Extract the (x, y) coordinate from the center of the cell holding the provided text.  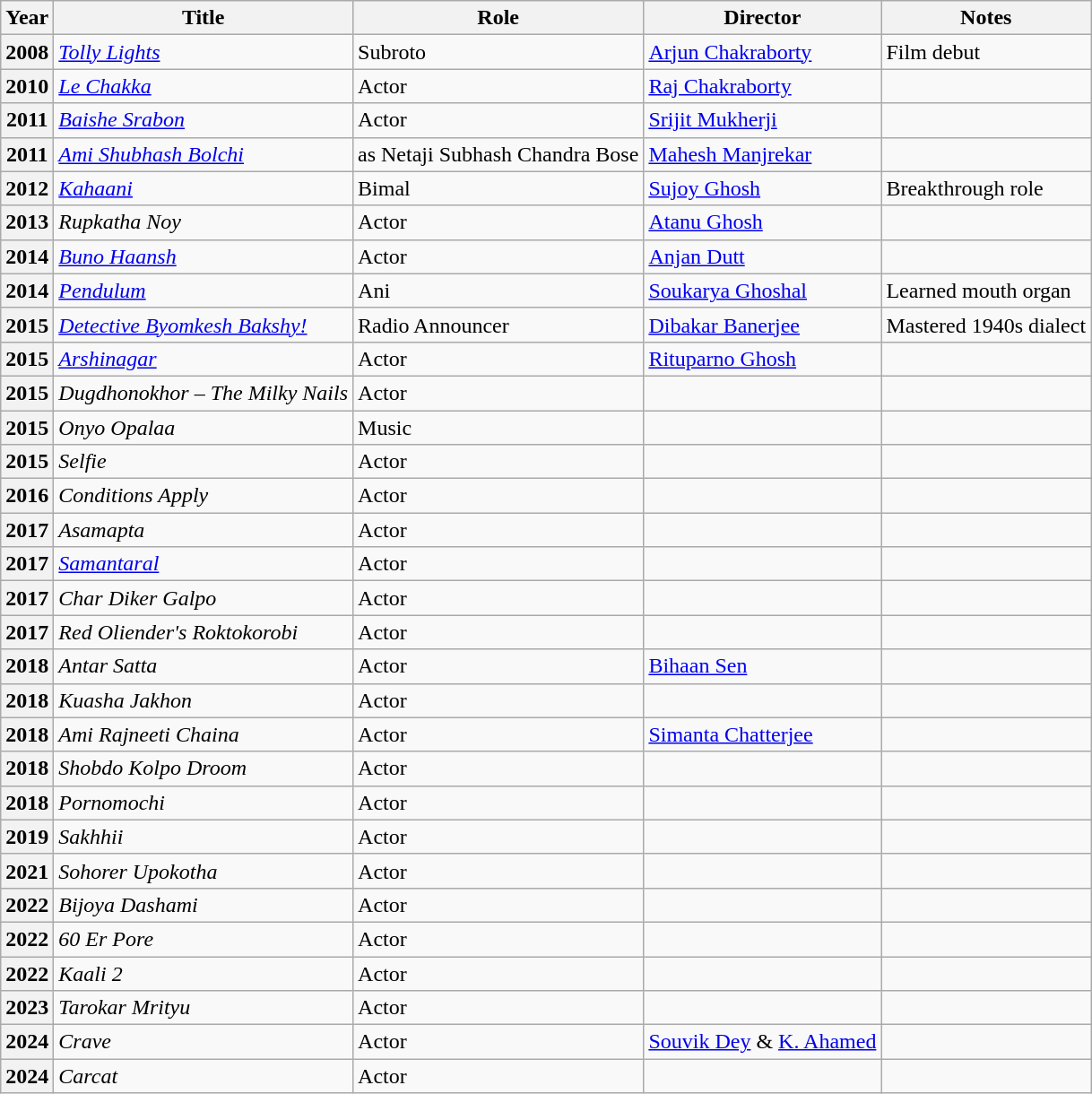
as Netaji Subhash Chandra Bose (498, 154)
Char Diker Galpo (204, 598)
2019 (27, 837)
Year (27, 18)
Title (204, 18)
Soukarya Ghoshal (762, 291)
Srijit Mukherji (762, 120)
Mahesh Manjrekar (762, 154)
Baishe Srabon (204, 120)
2010 (27, 86)
Director (762, 18)
Ani (498, 291)
Samantaral (204, 564)
Arshinagar (204, 359)
Red Oliender's Roktokorobi (204, 632)
Film debut (986, 52)
Pornomochi (204, 803)
Subroto (498, 52)
Crave (204, 1042)
Bimal (498, 188)
Role (498, 18)
Notes (986, 18)
Radio Announcer (498, 325)
Pendulum (204, 291)
Ami Rajneeti Chaina (204, 734)
2023 (27, 1008)
Selfie (204, 462)
2012 (27, 188)
Le Chakka (204, 86)
Antar Satta (204, 666)
Bihaan Sen (762, 666)
Onyo Opalaa (204, 428)
Asamapta (204, 530)
Kaali 2 (204, 973)
Buno Haansh (204, 256)
Carcat (204, 1076)
Conditions Apply (204, 496)
Atanu Ghosh (762, 222)
Mastered 1940s dialect (986, 325)
Arjun Chakraborty (762, 52)
2013 (27, 222)
2008 (27, 52)
Sohorer Upokotha (204, 871)
Sakhhii (204, 837)
Anjan Dutt (762, 256)
Dugdhonokhor – The Milky Nails (204, 393)
2021 (27, 871)
Simanta Chatterjee (762, 734)
Detective Byomkesh Bakshy! (204, 325)
Bijoya Dashami (204, 905)
Kahaani (204, 188)
Shobdo Kolpo Droom (204, 768)
Learned mouth organ (986, 291)
Breakthrough role (986, 188)
Ami Shubhash Bolchi (204, 154)
Music (498, 428)
Sujoy Ghosh (762, 188)
Rituparno Ghosh (762, 359)
60 Er Pore (204, 939)
2016 (27, 496)
Tarokar Mrityu (204, 1008)
Souvik Dey & K. Ahamed (762, 1042)
Dibakar Banerjee (762, 325)
Rupkatha Noy (204, 222)
Tolly Lights (204, 52)
Raj Chakraborty (762, 86)
Kuasha Jakhon (204, 700)
